Search for the cell housing the specified text and yield its [X, Y] center coordinate. 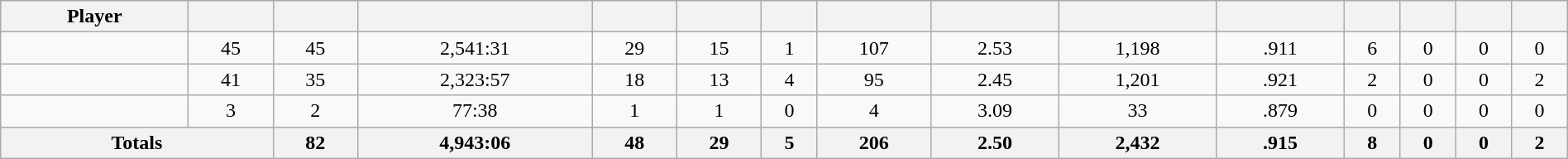
8 [1373, 142]
95 [873, 79]
206 [873, 142]
18 [634, 79]
2,541:31 [475, 48]
41 [231, 79]
2,323:57 [475, 79]
2.53 [996, 48]
.921 [1280, 79]
13 [719, 79]
15 [719, 48]
4,943:06 [475, 142]
3 [231, 111]
5 [789, 142]
.879 [1280, 111]
1,198 [1138, 48]
107 [873, 48]
48 [634, 142]
1,201 [1138, 79]
82 [315, 142]
77:38 [475, 111]
3.09 [996, 111]
2.50 [996, 142]
.915 [1280, 142]
2,432 [1138, 142]
35 [315, 79]
33 [1138, 111]
6 [1373, 48]
Player [94, 17]
Totals [137, 142]
.911 [1280, 48]
2.45 [996, 79]
